Output the (X, Y) coordinate of the center of the cell containing the given text.  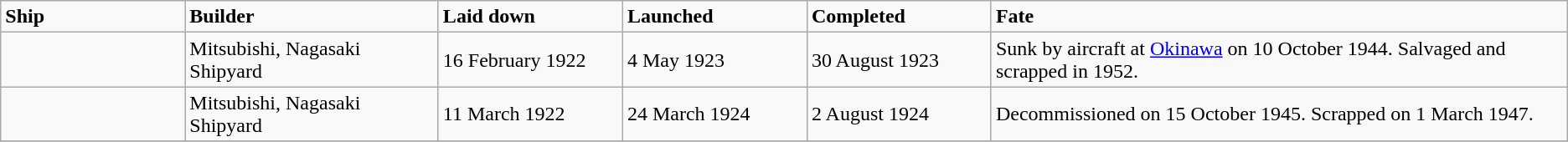
Decommissioned on 15 October 1945. Scrapped on 1 March 1947. (1279, 114)
16 February 1922 (530, 60)
Builder (312, 17)
4 May 1923 (714, 60)
Completed (899, 17)
Ship (93, 17)
11 March 1922 (530, 114)
24 March 1924 (714, 114)
Sunk by aircraft at Okinawa on 10 October 1944. Salvaged and scrapped in 1952. (1279, 60)
2 August 1924 (899, 114)
30 August 1923 (899, 60)
Launched (714, 17)
Laid down (530, 17)
Fate (1279, 17)
